Scan for the cell matching the given text and deliver its [X, Y] coordinate at center. 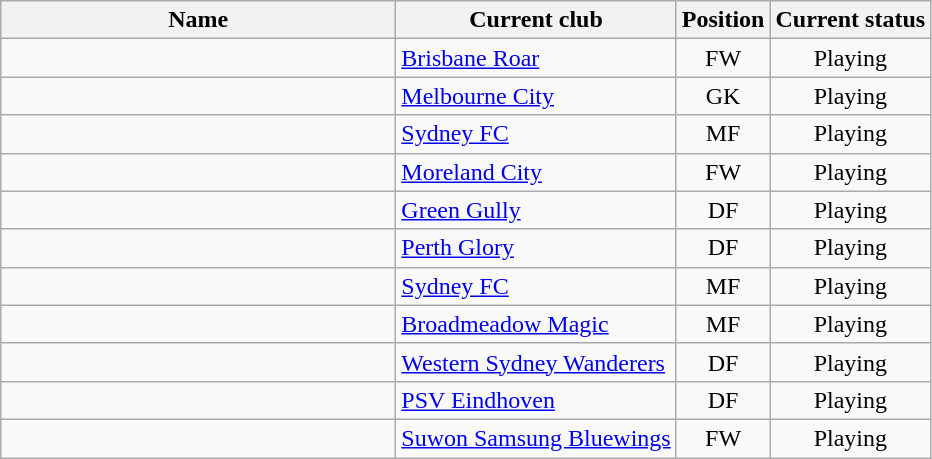
GK [723, 96]
Position [723, 20]
Perth Glory [536, 248]
Western Sydney Wanderers [536, 362]
Current club [536, 20]
Green Gully [536, 210]
Brisbane Roar [536, 58]
Name [198, 20]
Melbourne City [536, 96]
Current status [850, 20]
Broadmeadow Magic [536, 324]
Suwon Samsung Bluewings [536, 438]
PSV Eindhoven [536, 400]
Moreland City [536, 172]
